Detect which cell encompasses the target text, then output its [X, Y] center coordinate. 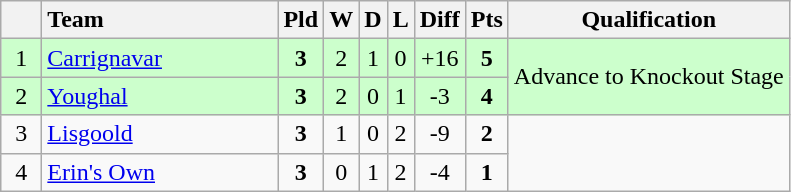
-9 [440, 134]
Carrignavar [160, 58]
Pts [486, 20]
Pld [301, 20]
-3 [440, 96]
Lisgoold [160, 134]
-4 [440, 172]
Erin's Own [160, 172]
Qualification [648, 20]
W [342, 20]
D [373, 20]
Team [160, 20]
L [400, 20]
+16 [440, 58]
Diff [440, 20]
Advance to Knockout Stage [648, 77]
Youghal [160, 96]
5 [486, 58]
